From the cell containing the given text, extract its center point as (x, y) coordinate. 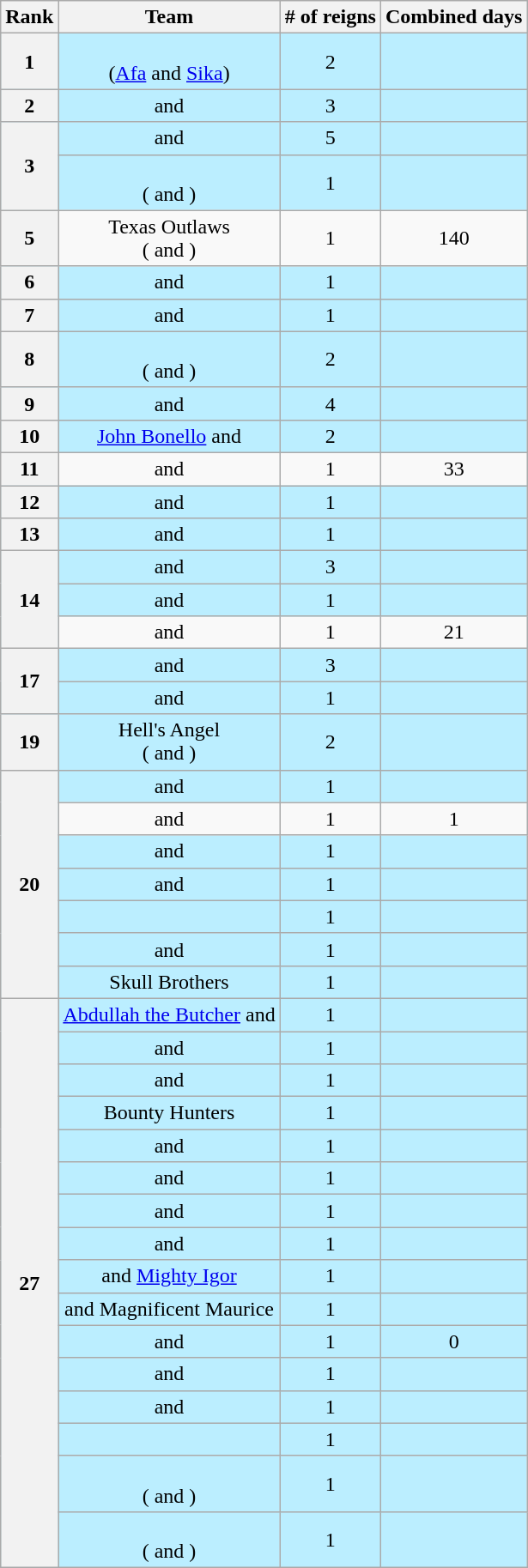
27 (29, 1282)
10 (29, 436)
20 (29, 884)
Hell's Angel( and ) (169, 742)
14 (29, 600)
Combined days (453, 17)
Bounty Hunters (169, 1113)
Team (169, 17)
11 (29, 469)
Skull Brothers (169, 982)
and Magnificent Maurice (169, 1309)
21 (453, 633)
Abdullah the Butcher and (169, 1014)
33 (453, 469)
and Mighty Igor (169, 1276)
13 (29, 535)
12 (29, 502)
4 (330, 403)
# of reigns (330, 17)
(Afa and Sika) (169, 62)
John Bonello and (169, 436)
9 (29, 403)
6 (29, 282)
Rank (29, 17)
0 (453, 1341)
17 (29, 681)
8 (29, 359)
Texas Outlaws( and ) (169, 239)
19 (29, 742)
7 (29, 315)
140 (453, 239)
